Output the (X, Y) coordinate of the center of the cell containing the given text.  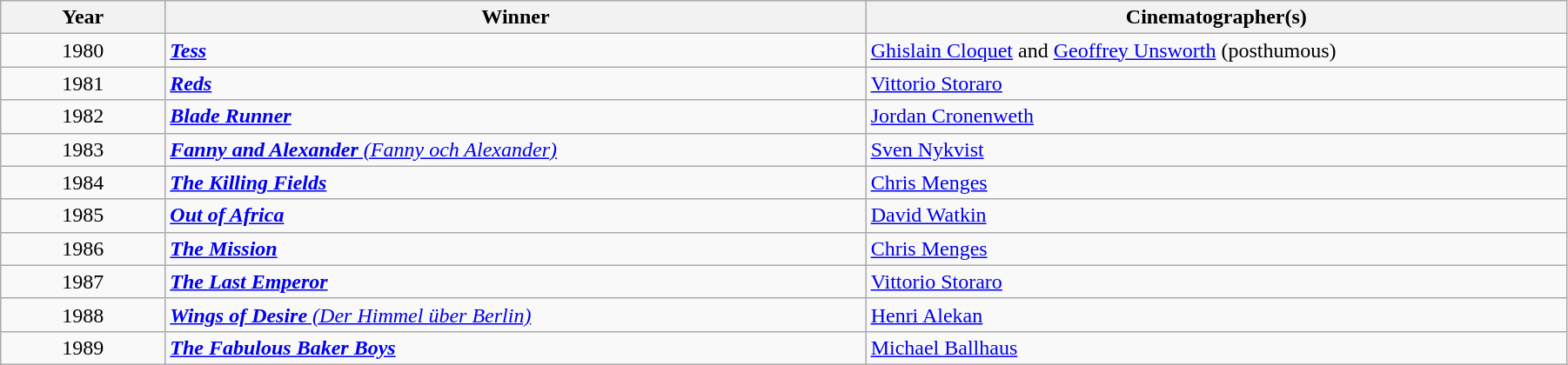
1988 (84, 315)
1989 (84, 348)
Michael Ballhaus (1216, 348)
1985 (84, 216)
The Mission (515, 249)
1983 (84, 149)
The Fabulous Baker Boys (515, 348)
Jordan Cronenweth (1216, 116)
Tess (515, 50)
The Last Emperor (515, 282)
1984 (84, 182)
Out of Africa (515, 216)
1981 (84, 83)
Reds (515, 83)
Winner (515, 17)
1980 (84, 50)
Henri Alekan (1216, 315)
Sven Nykvist (1216, 149)
Ghislain Cloquet and Geoffrey Unsworth (posthumous) (1216, 50)
1986 (84, 249)
Year (84, 17)
Cinematographer(s) (1216, 17)
1982 (84, 116)
David Watkin (1216, 216)
1987 (84, 282)
Blade Runner (515, 116)
Fanny and Alexander (Fanny och Alexander) (515, 149)
The Killing Fields (515, 182)
Wings of Desire (Der Himmel über Berlin) (515, 315)
